Search for the cell housing the specified text and yield its [X, Y] center coordinate. 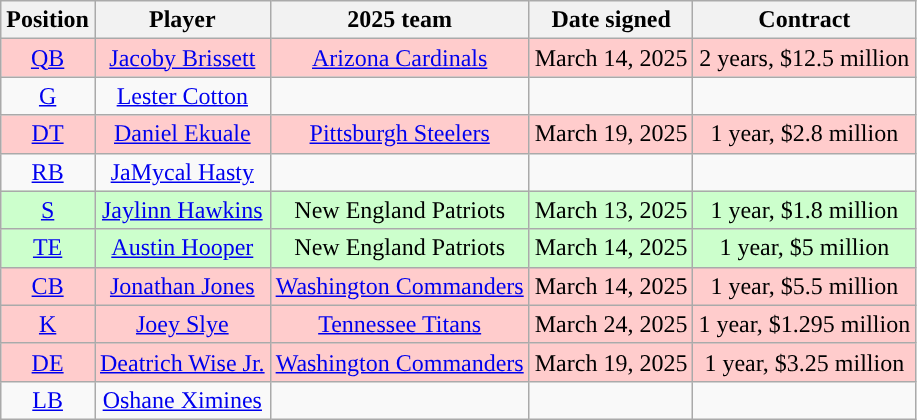
Joey Slye [182, 324]
March 24, 2025 [611, 324]
1 year, $1.295 million [804, 324]
Oshane Ximines [182, 400]
Pittsburgh Steelers [400, 134]
Date signed [611, 20]
2 years, $12.5 million [804, 58]
Lester Cotton [182, 96]
JaMycal Hasty [182, 172]
1 year, $5.5 million [804, 286]
Daniel Ekuale [182, 134]
1 year, $5 million [804, 248]
Jaylinn Hawkins [182, 210]
G [48, 96]
QB [48, 58]
Contract [804, 20]
Player [182, 20]
LB [48, 400]
K [48, 324]
DT [48, 134]
Arizona Cardinals [400, 58]
CB [48, 286]
Tennessee Titans [400, 324]
Jacoby Brissett [182, 58]
1 year, $1.8 million [804, 210]
TE [48, 248]
March 13, 2025 [611, 210]
RB [48, 172]
2025 team [400, 20]
Jonathan Jones [182, 286]
Deatrich Wise Jr. [182, 362]
DE [48, 362]
1 year, $3.25 million [804, 362]
S [48, 210]
Austin Hooper [182, 248]
1 year, $2.8 million [804, 134]
Position [48, 20]
